Return (x, y) of the center of cell containing provided text 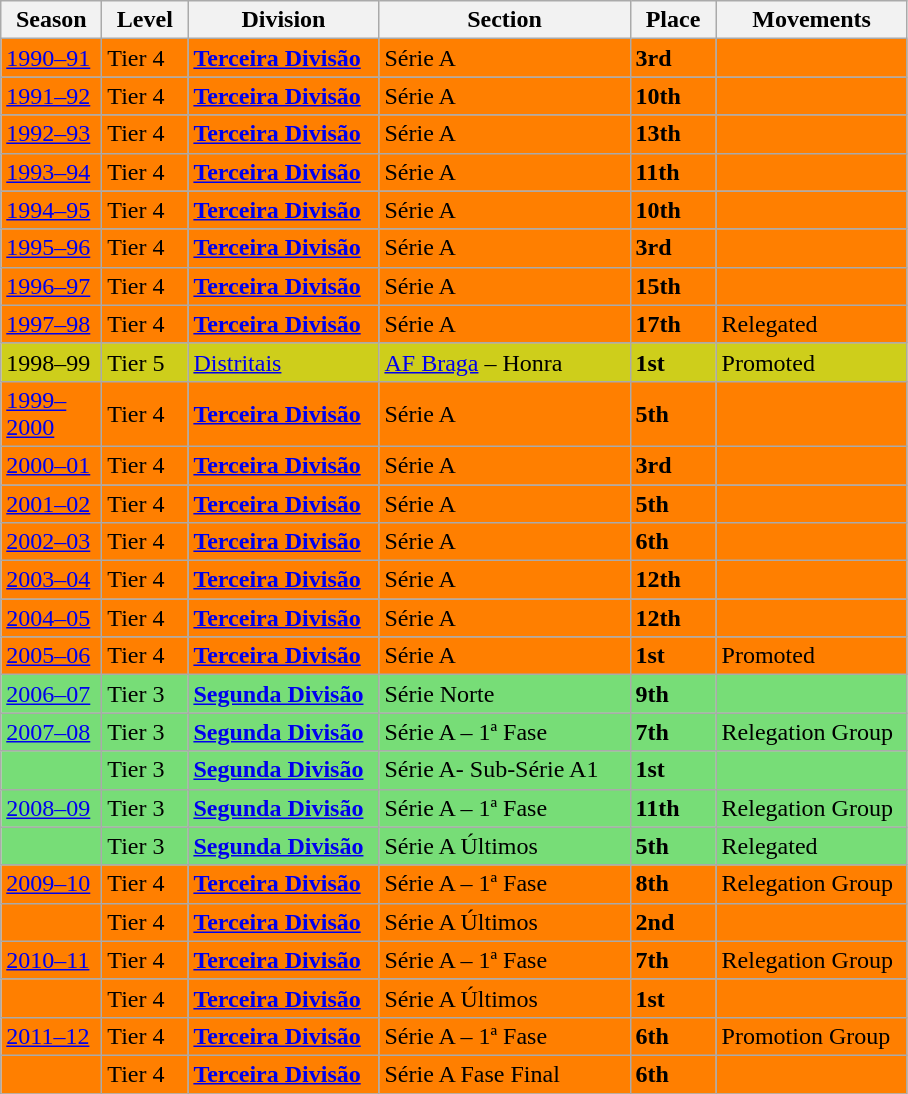
Place (673, 20)
2004–05 (52, 618)
2010–11 (52, 960)
2nd (673, 922)
Movements (812, 20)
2011–12 (52, 1036)
2006–07 (52, 694)
2003–04 (52, 580)
Promotion Group (812, 1036)
1990–91 (52, 58)
8th (673, 884)
13th (673, 134)
1997–98 (52, 324)
2008–09 (52, 808)
Série Norte (504, 694)
1998–99 (52, 362)
Season (52, 20)
1993–94 (52, 172)
Série A- Sub-Série A1 (504, 770)
Distritais (284, 362)
2001–02 (52, 503)
1995–96 (52, 248)
17th (673, 324)
Level (145, 20)
Division (284, 20)
2009–10 (52, 884)
1996–97 (52, 286)
9th (673, 694)
1999–2000 (52, 414)
AF Braga – Honra (504, 362)
2000–01 (52, 465)
1994–95 (52, 210)
1991–92 (52, 96)
15th (673, 286)
2002–03 (52, 542)
1992–93 (52, 134)
Série A Fase Final (504, 1074)
2007–08 (52, 732)
Tier 5 (145, 362)
Section (504, 20)
2005–06 (52, 656)
